Locate the cell with the specified text and output its (x, y) center coordinate. 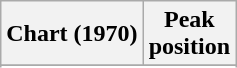
Peakposition (189, 34)
Chart (1970) (72, 34)
